Return the (x, y) coordinate for the center point of the cell that contains the specified text.  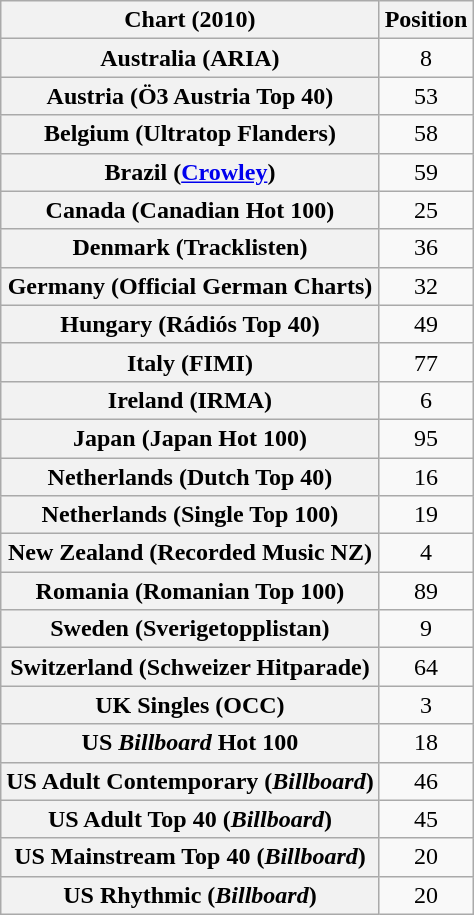
Italy (FIMI) (190, 362)
Switzerland (Schweizer Hitparade) (190, 667)
19 (426, 515)
New Zealand (Recorded Music NZ) (190, 553)
9 (426, 629)
46 (426, 781)
45 (426, 819)
Chart (2010) (190, 20)
95 (426, 438)
Australia (ARIA) (190, 58)
25 (426, 210)
Denmark (Tracklisten) (190, 248)
6 (426, 400)
53 (426, 96)
77 (426, 362)
Brazil (Crowley) (190, 172)
Austria (Ö3 Austria Top 40) (190, 96)
16 (426, 477)
58 (426, 134)
US Adult Top 40 (Billboard) (190, 819)
Sweden (Sverigetopplistan) (190, 629)
89 (426, 591)
32 (426, 286)
Romania (Romanian Top 100) (190, 591)
59 (426, 172)
US Adult Contemporary (Billboard) (190, 781)
8 (426, 58)
UK Singles (OCC) (190, 705)
US Rhythmic (Billboard) (190, 895)
4 (426, 553)
Canada (Canadian Hot 100) (190, 210)
Germany (Official German Charts) (190, 286)
Ireland (IRMA) (190, 400)
Netherlands (Dutch Top 40) (190, 477)
Japan (Japan Hot 100) (190, 438)
Netherlands (Single Top 100) (190, 515)
US Mainstream Top 40 (Billboard) (190, 857)
3 (426, 705)
49 (426, 324)
64 (426, 667)
36 (426, 248)
Belgium (Ultratop Flanders) (190, 134)
18 (426, 743)
US Billboard Hot 100 (190, 743)
Position (426, 20)
Hungary (Rádiós Top 40) (190, 324)
